Return the (x, y) coordinate for the center point of the cell that contains the specified text.  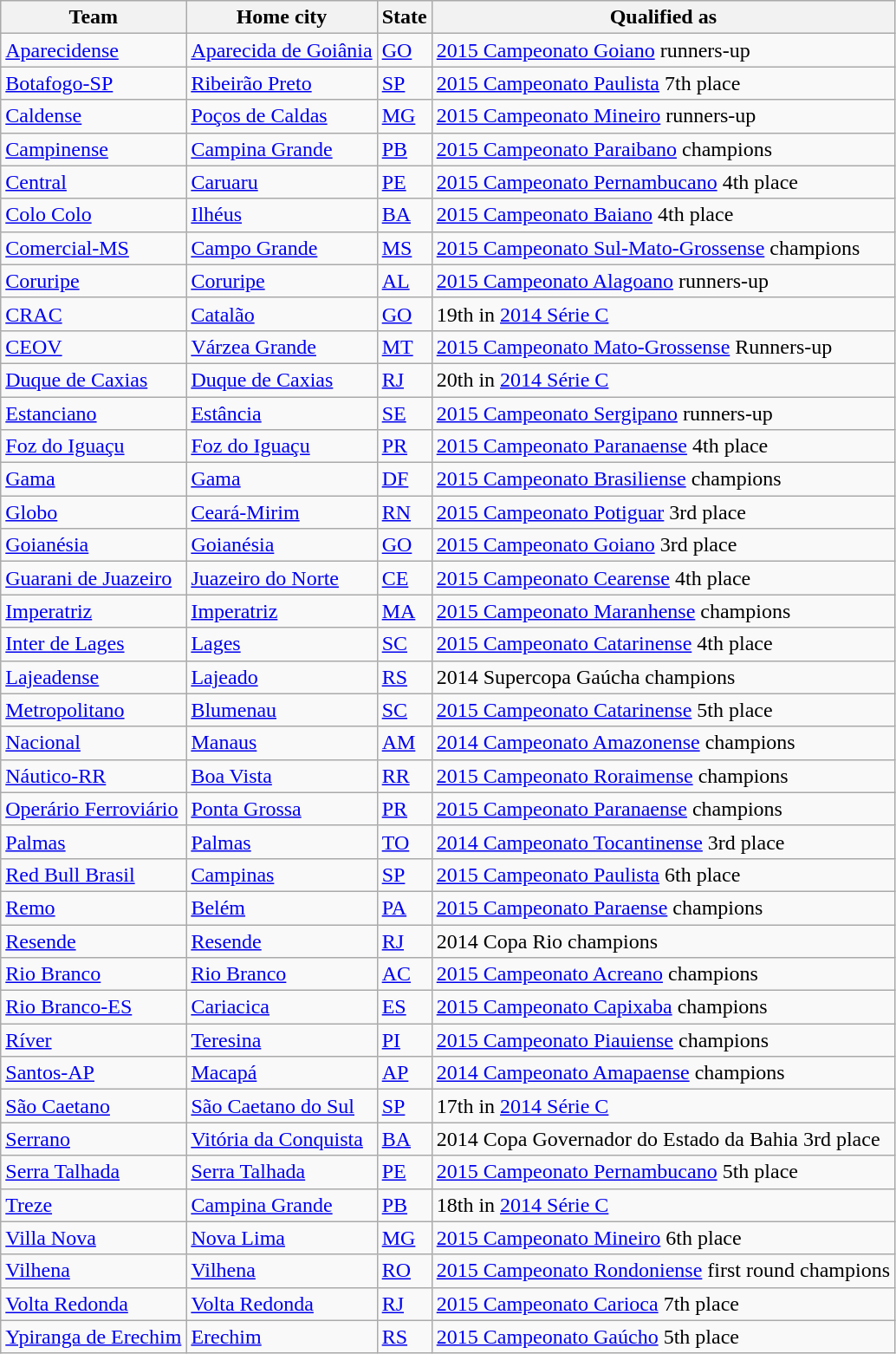
Ponta Grossa (282, 809)
Ilhéus (282, 215)
2015 Campeonato Paranaense champions (663, 809)
2015 Campeonato Catarinense 4th place (663, 644)
Rio Branco-ES (94, 1007)
19th in 2014 Série C (663, 314)
Caruaru (282, 182)
Estanciano (94, 413)
2015 Campeonato Mineiro 6th place (663, 1238)
Treze (94, 1205)
2015 Campeonato Acreano champions (663, 974)
Teresina (282, 1040)
Várzea Grande (282, 347)
PA (404, 908)
Ceará-Mirim (282, 512)
Campinas (282, 875)
Villa Nova (94, 1238)
2015 Campeonato Piauiense champions (663, 1040)
2015 Campeonato Maranhense champions (663, 611)
2014 Copa Rio champions (663, 941)
Belém (282, 908)
2015 Campeonato Sergipano runners-up (663, 413)
Home city (282, 17)
Red Bull Brasil (94, 875)
Botafogo-SP (94, 83)
2014 Campeonato Amazonense champions (663, 743)
State (404, 17)
Macapá (282, 1073)
2015 Campeonato Cearense 4th place (663, 578)
Nacional (94, 743)
2014 Campeonato Amapaense champions (663, 1073)
Qualified as (663, 17)
Lages (282, 644)
2015 Campeonato Pernambucano 5th place (663, 1172)
DF (404, 479)
2015 Campeonato Paraibano champions (663, 149)
Remo (94, 908)
2014 Supercopa Gaúcha champions (663, 677)
Blumenau (282, 710)
CRAC (94, 314)
Campo Grande (282, 248)
2015 Campeonato Pernambucano 4th place (663, 182)
Náutico-RR (94, 776)
RO (404, 1271)
2015 Campeonato Capixaba champions (663, 1007)
MS (404, 248)
Campinense (94, 149)
Ypiranga de Erechim (94, 1337)
Catalão (282, 314)
Ríver (94, 1040)
Team (94, 17)
Boa Vista (282, 776)
AC (404, 974)
2015 Campeonato Mineiro runners-up (663, 116)
Serrano (94, 1139)
Cariacica (282, 1007)
2015 Campeonato Brasiliense champions (663, 479)
Globo (94, 512)
2015 Campeonato Roraimense champions (663, 776)
2014 Copa Governador do Estado da Bahia 3rd place (663, 1139)
Aparecida de Goiânia (282, 50)
Lajeado (282, 677)
Manaus (282, 743)
Inter de Lages (94, 644)
Poços de Caldas (282, 116)
Metropolitano (94, 710)
RN (404, 512)
São Caetano do Sul (282, 1106)
2015 Campeonato Catarinense 5th place (663, 710)
2015 Campeonato Paraense champions (663, 908)
2014 Campeonato Tocantinense 3rd place (663, 842)
2015 Campeonato Carioca 7th place (663, 1304)
AP (404, 1073)
Erechim (282, 1337)
2015 Campeonato Sul-Mato-Grossense champions (663, 248)
2015 Campeonato Baiano 4th place (663, 215)
Juazeiro do Norte (282, 578)
2015 Campeonato Rondoniense first round champions (663, 1271)
Nova Lima (282, 1238)
Estância (282, 413)
AM (404, 743)
CEOV (94, 347)
ES (404, 1007)
Santos-AP (94, 1073)
Comercial-MS (94, 248)
AL (404, 281)
2015 Campeonato Paulista 6th place (663, 875)
Central (94, 182)
2015 Campeonato Goiano runners-up (663, 50)
Lajeadense (94, 677)
PI (404, 1040)
2015 Campeonato Alagoano runners-up (663, 281)
SE (404, 413)
17th in 2014 Série C (663, 1106)
2015 Campeonato Mato-Grossense Runners-up (663, 347)
CE (404, 578)
Vitória da Conquista (282, 1139)
20th in 2014 Série C (663, 380)
2015 Campeonato Potiguar 3rd place (663, 512)
Guarani de Juazeiro (94, 578)
Aparecidense (94, 50)
TO (404, 842)
Caldense (94, 116)
18th in 2014 Série C (663, 1205)
Ribeirão Preto (282, 83)
Colo Colo (94, 215)
2015 Campeonato Gaúcho 5th place (663, 1337)
São Caetano (94, 1106)
2015 Campeonato Paranaense 4th place (663, 446)
RR (404, 776)
Operário Ferroviário (94, 809)
2015 Campeonato Paulista 7th place (663, 83)
MA (404, 611)
MT (404, 347)
2015 Campeonato Goiano 3rd place (663, 545)
